Find where the given text appears and provide that cell's center as (x, y) coordinate. 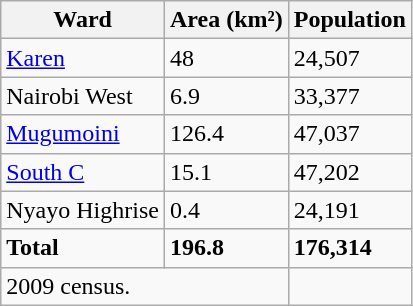
47,037 (350, 134)
Population (350, 20)
24,191 (350, 210)
33,377 (350, 96)
Karen (83, 58)
Nyayo Highrise (83, 210)
48 (226, 58)
0.4 (226, 210)
Nairobi West (83, 96)
Ward (83, 20)
Total (83, 248)
Mugumoini (83, 134)
47,202 (350, 172)
2009 census. (145, 286)
196.8 (226, 248)
South C (83, 172)
6.9 (226, 96)
176,314 (350, 248)
Area (km²) (226, 20)
126.4 (226, 134)
24,507 (350, 58)
15.1 (226, 172)
